Return the [X, Y] coordinate for the center point of the cell that contains the specified text.  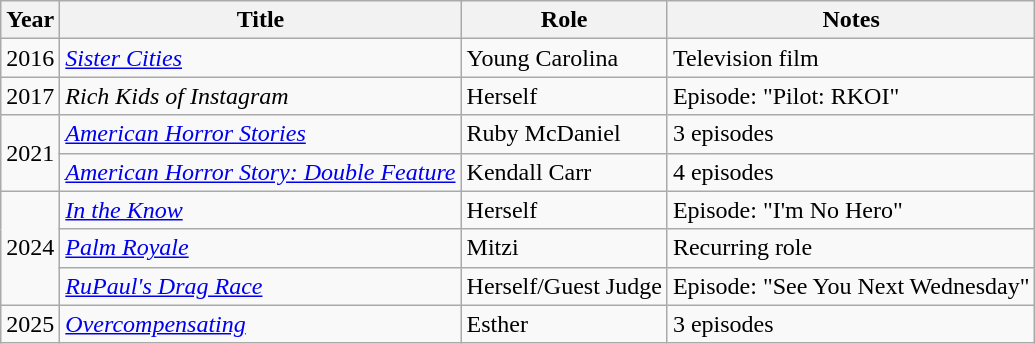
Esther [564, 324]
Herself/Guest Judge [564, 286]
American Horror Story: Double Feature [260, 172]
Overcompensating [260, 324]
Episode: "See You Next Wednesday" [851, 286]
Kendall Carr [564, 172]
2017 [30, 96]
2025 [30, 324]
Ruby McDaniel [564, 134]
Young Carolina [564, 58]
Palm Royale [260, 248]
2021 [30, 153]
Sister Cities [260, 58]
Rich Kids of Instagram [260, 96]
Mitzi [564, 248]
RuPaul's Drag Race [260, 286]
Year [30, 20]
Recurring role [851, 248]
2016 [30, 58]
2024 [30, 248]
Episode: "I'm No Hero" [851, 210]
In the Know [260, 210]
Episode: "Pilot: RKOI" [851, 96]
Role [564, 20]
4 episodes [851, 172]
Television film [851, 58]
Notes [851, 20]
American Horror Stories [260, 134]
Title [260, 20]
